Search for the cell housing the specified text and yield its [X, Y] center coordinate. 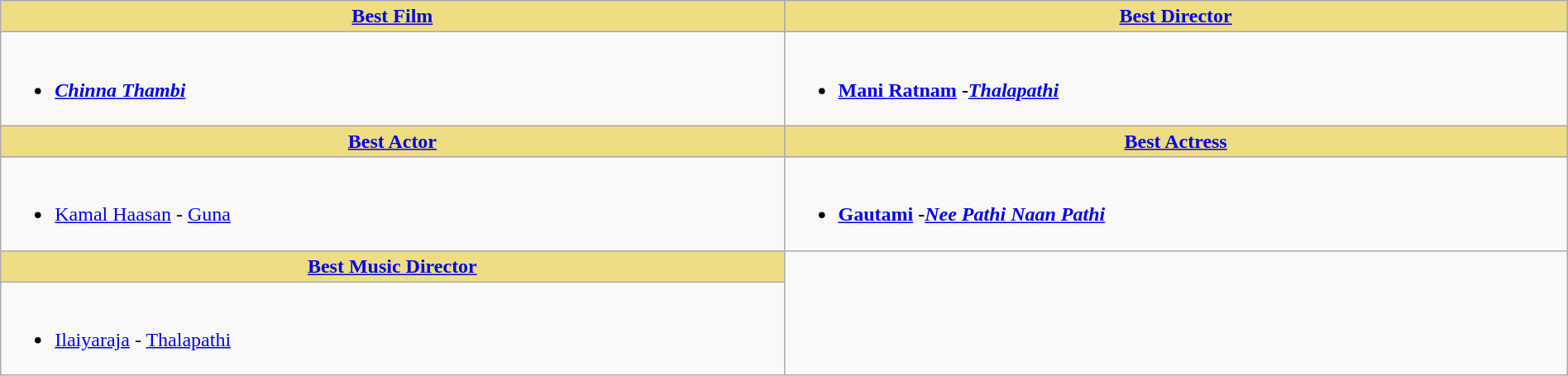
Chinna Thambi [392, 79]
Best Director [1176, 17]
Best Actor [392, 141]
Ilaiyaraja - Thalapathi [392, 329]
Best Actress [1176, 141]
Best Music Director [392, 266]
Gautami -Nee Pathi Naan Pathi [1176, 203]
Mani Ratnam -Thalapathi [1176, 79]
Kamal Haasan - Guna [392, 203]
Best Film [392, 17]
